Find where the given text appears and provide that cell's center as (x, y) coordinate. 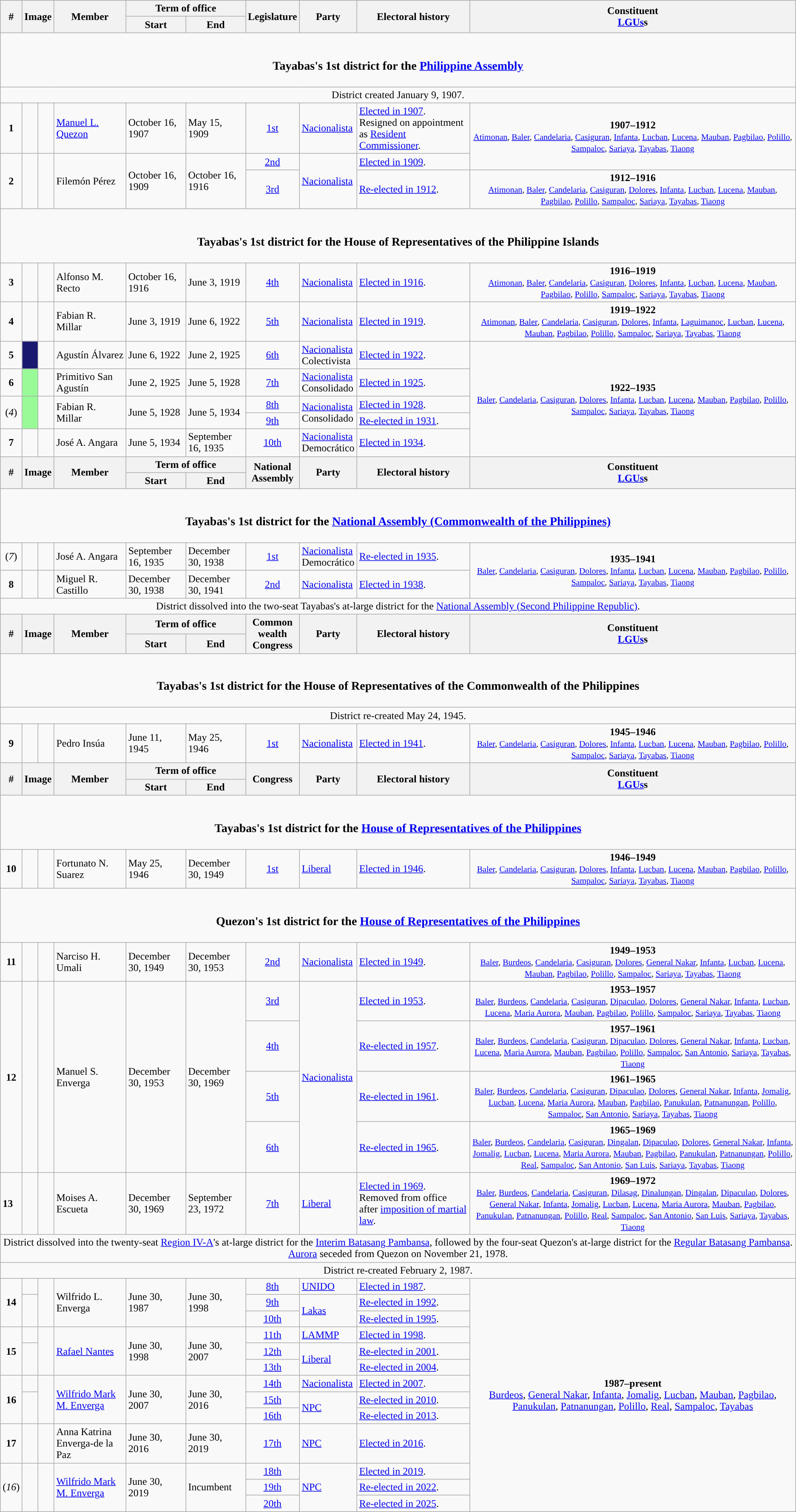
11 (11, 962)
Re-elected in 1992. (413, 1302)
4 (11, 322)
Tayabas's 1st district for the Philippine Assembly (398, 59)
June 11, 1945 (156, 743)
Lakas (328, 1311)
1946–1949Baler, Candelaria, Casiguran, Dolores, Infanta, Lucban, Lucena, Mauban, Pagbilao, Polillo, Sampaloc, Sariaya, Tayabas, Tiaong (633, 869)
Legislature (273, 17)
Re-elected in 2025. (413, 1504)
Alfonso M. Recto (90, 283)
Re-elected in 1965. (413, 1147)
Elected in 2016. (413, 1444)
Elected in 1925. (413, 382)
October 16, 1907 (156, 128)
16 (11, 1399)
Elected in 1909. (413, 161)
Elected in 1916. (413, 283)
Re-elected in 1931. (413, 421)
1 (11, 128)
Fortunato N. Suarez (90, 869)
Elected in 1922. (413, 355)
CommonwealthCongress (273, 634)
5 (11, 355)
Anna Katrina Enverga-de la Paz (90, 1444)
Elected in 1969.Removed from office after imposition of martial law. (413, 1203)
7 (11, 443)
Re-elected in 1995. (413, 1319)
20th (273, 1504)
NationalAssembly (273, 473)
15 (11, 1351)
Tayabas's 1st district for the National Assembly (Commonwealth of the Philippines) (398, 516)
Agustín Álvarez (90, 355)
Primitivo San Agustín (90, 382)
Elected in 1919. (413, 322)
Incumbent (216, 1487)
LAMMP (328, 1335)
Quezon's 1st district for the House of Representatives of the Philippines (398, 915)
Elected in 1941. (413, 743)
(4) (11, 413)
1907–1912Atimonan, Baler, Candelaria, Casiguran, Infanta, Lucban, Lucena, Mauban, Pagbilao, Polillo, Sampaloc, Sariaya, Tayabas, Tiaong (633, 136)
Re-elected in 2013. (413, 1416)
Elected in 1987. (413, 1286)
Elected in 1946. (413, 869)
Manuel L. Quezon (90, 128)
Pedro Insúa (90, 743)
Elected in 1934. (413, 443)
September 23, 1972 (216, 1203)
12th (273, 1351)
Elected in 2019. (413, 1471)
17th (273, 1444)
June 30, 1987 (156, 1302)
Miguel R. Castillo (90, 584)
1916–1919Atimonan, Baler, Candelaria, Casiguran, Dolores, Infanta, Lucban, Lucena, Mauban, Pagbilao, Polillo, Sampaloc, Sariaya, Tayabas, Tiaong (633, 283)
(16) (11, 1487)
1912–1916Atimonan, Baler, Candelaria, Casiguran, Dolores, Infanta, Lucban, Lucena, Mauban, Pagbilao, Polillo, Sampaloc, Sariaya, Tayabas, Tiaong (633, 189)
NacionalistaColectivista (328, 355)
Re-elected in 1957. (413, 1046)
19th (273, 1487)
District created January 9, 1907. (398, 95)
1945–1946Baler, Candelaria, Casiguran, Dolores, Infanta, Lucban, Lucena, Mauban, Pagbilao, Polillo, Sampaloc, Sariaya, Tayabas, Tiaong (633, 743)
Moises A. Escueta (90, 1203)
(7) (11, 557)
17 (11, 1444)
8 (11, 584)
1922–1935Baler, Candelaria, Casiguran, Dolores, Infanta, Lucban, Lucena, Mauban, Pagbilao, Polillo, Sampaloc, Sariaya, Tayabas, Tiaong (633, 399)
14 (11, 1302)
Re-elected in 2010. (413, 1399)
14th (273, 1383)
Tayabas's 1st district for the House of Representatives of the Philippine Islands (398, 235)
Tayabas's 1st district for the House of Representatives of the Philippines (398, 822)
Elected in 1998. (413, 1335)
13 (11, 1203)
Narciso H. Umali (90, 962)
District dissolved into the two-seat Tayabas's at-large district for the National Assembly (Second Philippine Republic). (398, 606)
9 (11, 743)
1987–presentBurdeos, General Nakar, Infanta, Jomalig, Lucban, Mauban, Pagbilao, Panukulan, Patnanungan, Polillo, Real, Sampaloc, Tayabas (633, 1395)
October 16, 1909 (156, 181)
Wilfrido L. Enverga (90, 1302)
Elected in 1949. (413, 962)
13th (273, 1367)
Re-elected in 1935. (413, 557)
Manuel S. Enverga (90, 1077)
District re-created May 24, 1945. (398, 716)
Filemón Pérez (90, 181)
16th (273, 1416)
May 15, 1909 (216, 128)
2 (11, 181)
Elected in 2007. (413, 1383)
UNIDO (328, 1286)
Tayabas's 1st district for the House of Representatives of the Commonwealth of the Philippines (398, 681)
11th (273, 1335)
Re-elected in 1961. (413, 1096)
15th (273, 1399)
Re-elected in 1912. (413, 189)
12 (11, 1077)
Re-elected in 2001. (413, 1351)
Rafael Nantes (90, 1351)
December 30, 1941 (216, 584)
3 (11, 283)
District re-created February 2, 1987. (398, 1270)
Elected in 1907.Resigned on appointment as Resident Commissioner. (413, 128)
18th (273, 1471)
Elected in 1938. (413, 584)
Elected in 1928. (413, 405)
6 (11, 382)
10 (11, 869)
Congress (273, 779)
1935–1941Baler, Candelaria, Casiguran, Dolores, Infanta, Lucban, Lucena, Mauban, Pagbilao, Polillo, Sampaloc, Sariaya, Tayabas, Tiaong (633, 570)
Elected in 1953. (413, 1001)
Re-elected in 2004. (413, 1367)
Re-elected in 2022. (413, 1487)
